Detect which cell encompasses the target text, then output its (X, Y) center coordinate. 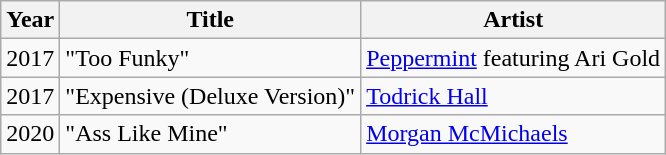
Title (210, 20)
Morgan McMichaels (514, 134)
"Too Funky" (210, 58)
Todrick Hall (514, 96)
2020 (30, 134)
Year (30, 20)
Peppermint featuring Ari Gold (514, 58)
Artist (514, 20)
"Expensive (Deluxe Version)" (210, 96)
"Ass Like Mine" (210, 134)
